Capture the cell that displays the provided text and extract its [x, y] central coordinate. 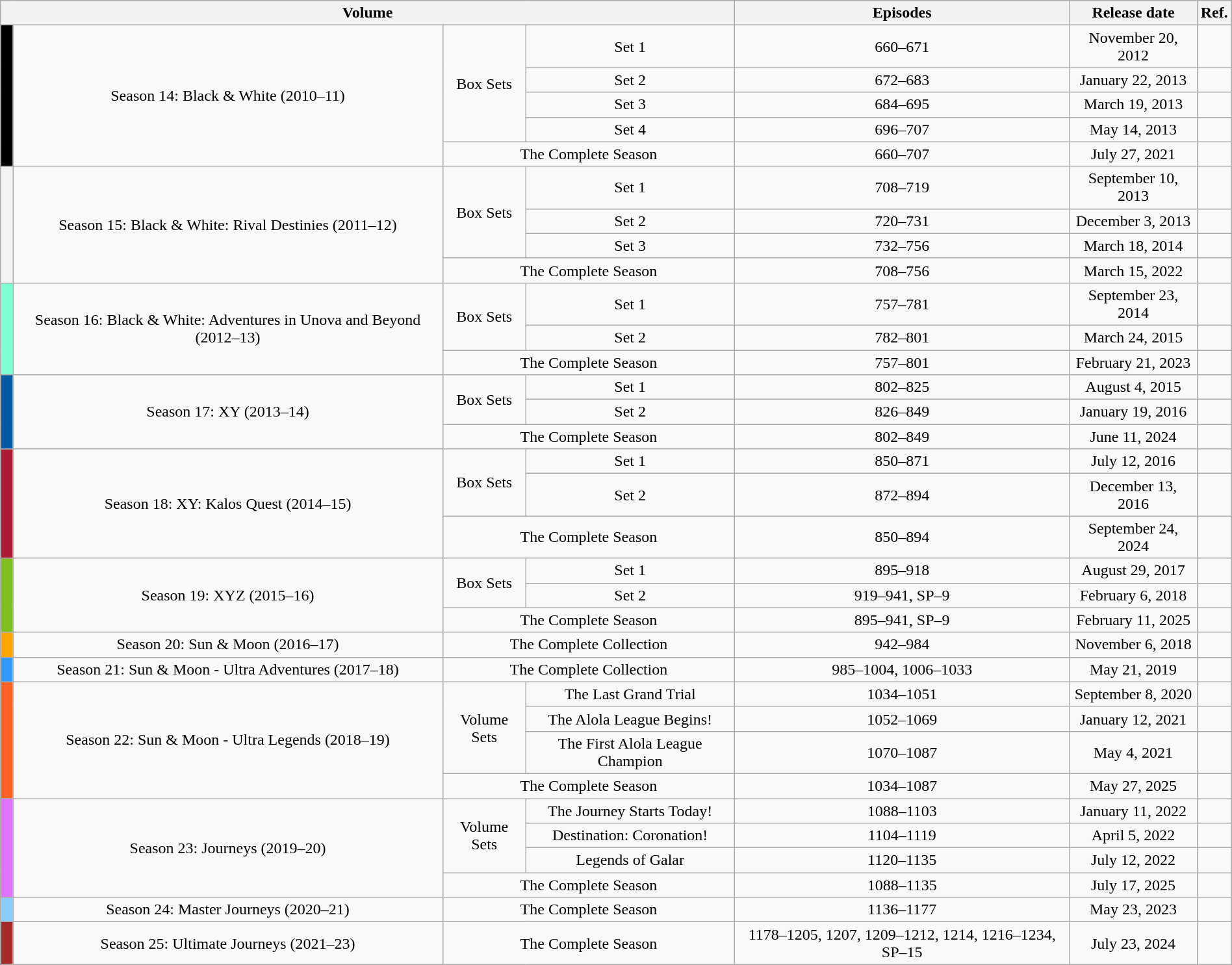
696–707 [902, 129]
January 11, 2022 [1133, 810]
May 23, 2023 [1133, 910]
850–871 [902, 461]
757–801 [902, 362]
August 29, 2017 [1133, 571]
March 19, 2013 [1133, 105]
December 13, 2016 [1133, 495]
March 24, 2015 [1133, 337]
895–918 [902, 571]
Season 19: XYZ (2015–16) [228, 595]
720–731 [902, 221]
660–707 [902, 154]
Season 14: Black & White (2010–11) [228, 96]
Ref. [1214, 13]
1034–1087 [902, 786]
March 18, 2014 [1133, 246]
May 21, 2019 [1133, 669]
826–849 [902, 412]
May 27, 2025 [1133, 786]
July 12, 2016 [1133, 461]
732–756 [902, 246]
February 11, 2025 [1133, 620]
Set 4 [630, 129]
1088–1135 [902, 885]
Season 21: Sun & Moon - Ultra Adventures (2017–18) [228, 669]
802–825 [902, 387]
February 21, 2023 [1133, 362]
919–941, SP–9 [902, 595]
July 17, 2025 [1133, 885]
November 6, 2018 [1133, 645]
1136–1177 [902, 910]
Season 24: Master Journeys (2020–21) [228, 910]
July 27, 2021 [1133, 154]
August 4, 2015 [1133, 387]
The Alola League Begins! [630, 719]
February 6, 2018 [1133, 595]
May 4, 2021 [1133, 753]
December 3, 2013 [1133, 221]
January 12, 2021 [1133, 719]
1178–1205, 1207, 1209–1212, 1214, 1216–1234, SP–15 [902, 944]
Season 15: Black & White: Rival Destinies (2011–12) [228, 225]
660–671 [902, 47]
The Last Grand Trial [630, 694]
Season 20: Sun & Moon (2016–17) [228, 645]
708–756 [902, 270]
708–719 [902, 187]
July 23, 2024 [1133, 944]
850–894 [902, 537]
Season 17: XY (2013–14) [228, 412]
Season 18: XY: Kalos Quest (2014–15) [228, 504]
January 22, 2013 [1133, 80]
802–849 [902, 437]
Legends of Galar [630, 860]
Season 25: Ultimate Journeys (2021–23) [228, 944]
The Journey Starts Today! [630, 810]
1088–1103 [902, 810]
985–1004, 1006–1033 [902, 669]
942–984 [902, 645]
782–801 [902, 337]
1104–1119 [902, 836]
September 23, 2014 [1133, 304]
September 10, 2013 [1133, 187]
895–941, SP–9 [902, 620]
757–781 [902, 304]
November 20, 2012 [1133, 47]
Volume [368, 13]
1070–1087 [902, 753]
July 12, 2022 [1133, 860]
1052–1069 [902, 719]
The First Alola League Champion [630, 753]
January 19, 2016 [1133, 412]
872–894 [902, 495]
June 11, 2024 [1133, 437]
1034–1051 [902, 694]
Episodes [902, 13]
1120–1135 [902, 860]
Season 22: Sun & Moon - Ultra Legends (2018–19) [228, 740]
May 14, 2013 [1133, 129]
Release date [1133, 13]
672–683 [902, 80]
Season 23: Journeys (2019–20) [228, 847]
Season 16: Black & White: Adventures in Unova and Beyond (2012–13) [228, 329]
September 24, 2024 [1133, 537]
Destination: Coronation! [630, 836]
684–695 [902, 105]
April 5, 2022 [1133, 836]
March 15, 2022 [1133, 270]
September 8, 2020 [1133, 694]
